For the text-containing cell, return its midpoint in [x, y] coordinate format. 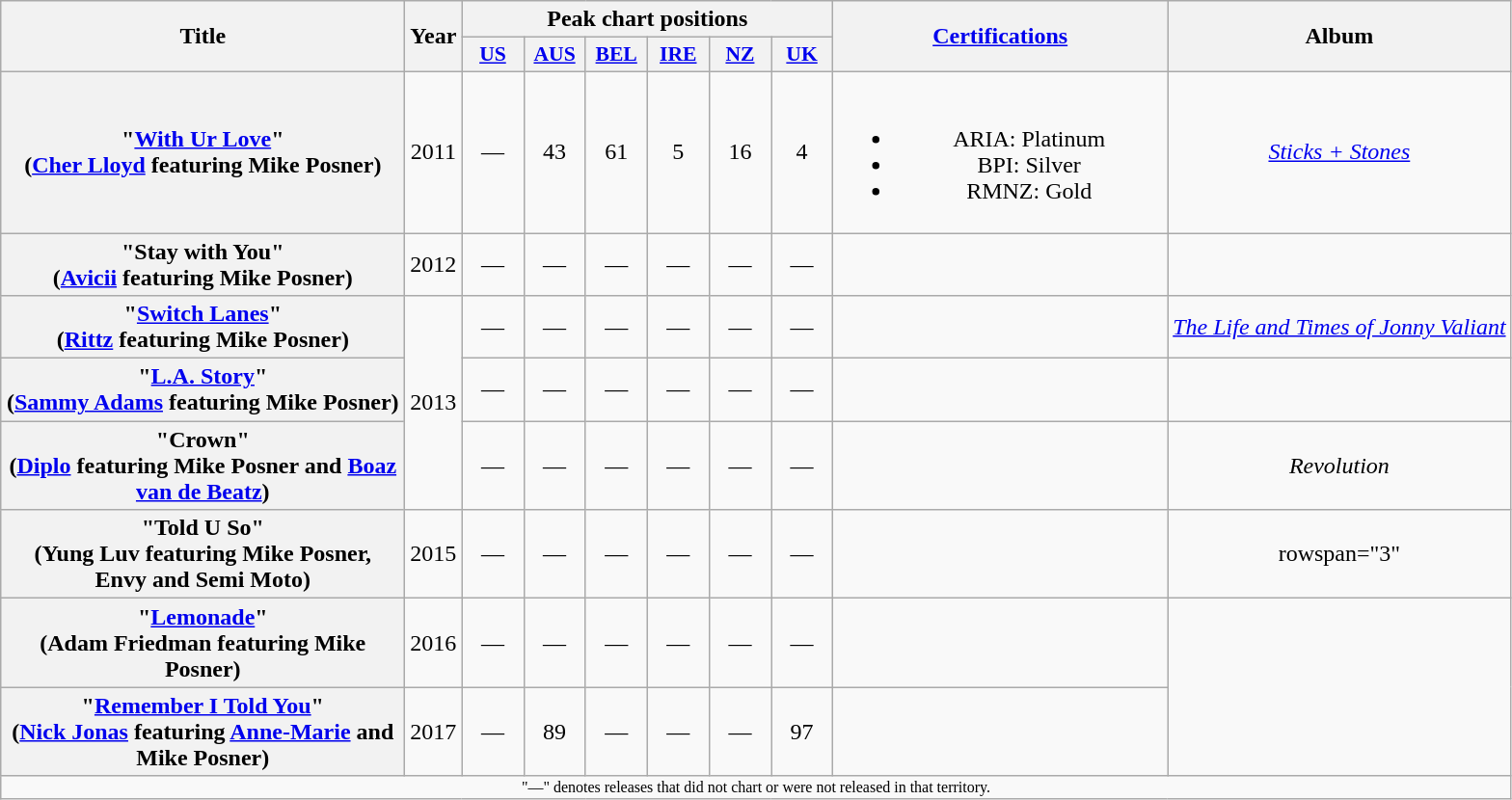
2013 [434, 403]
"With Ur Love"(Cher Lloyd featuring Mike Posner) [202, 152]
"Crown"(Diplo featuring Mike Posner and Boaz van de Beatz) [202, 466]
Certifications [1001, 37]
"Stay with You"(Avicii featuring Mike Posner) [202, 264]
UK [802, 55]
"Told U So"(Yung Luv featuring Mike Posner, Envy and Semi Moto) [202, 554]
16 [740, 152]
AUS [554, 55]
97 [802, 732]
2016 [434, 643]
rowspan="3" [1339, 554]
"Remember I Told You"(Nick Jonas featuring Anne-Marie and Mike Posner) [202, 732]
2011 [434, 152]
61 [616, 152]
The Life and Times of Jonny Valiant [1339, 328]
IRE [678, 55]
ARIA: PlatinumBPI: SilverRMNZ: Gold [1001, 152]
BEL [616, 55]
2015 [434, 554]
"Switch Lanes"(Rittz featuring Mike Posner) [202, 328]
"—" denotes releases that did not chart or were not released in that territory. [756, 787]
"L.A. Story"(Sammy Adams featuring Mike Posner) [202, 389]
Year [434, 37]
89 [554, 732]
Revolution [1339, 466]
NZ [740, 55]
Title [202, 37]
Peak chart positions [648, 19]
2017 [434, 732]
Album [1339, 37]
5 [678, 152]
43 [554, 152]
4 [802, 152]
"Lemonade"(Adam Friedman featuring Mike Posner) [202, 643]
2012 [434, 264]
Sticks + Stones [1339, 152]
US [493, 55]
